Locate the cell with the specified text and output its (x, y) center coordinate. 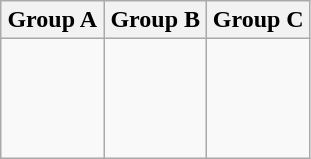
Group C (258, 20)
Group A (52, 20)
Group B (156, 20)
